Determine the [X, Y] coordinate at the center of the cell enclosing the given text.  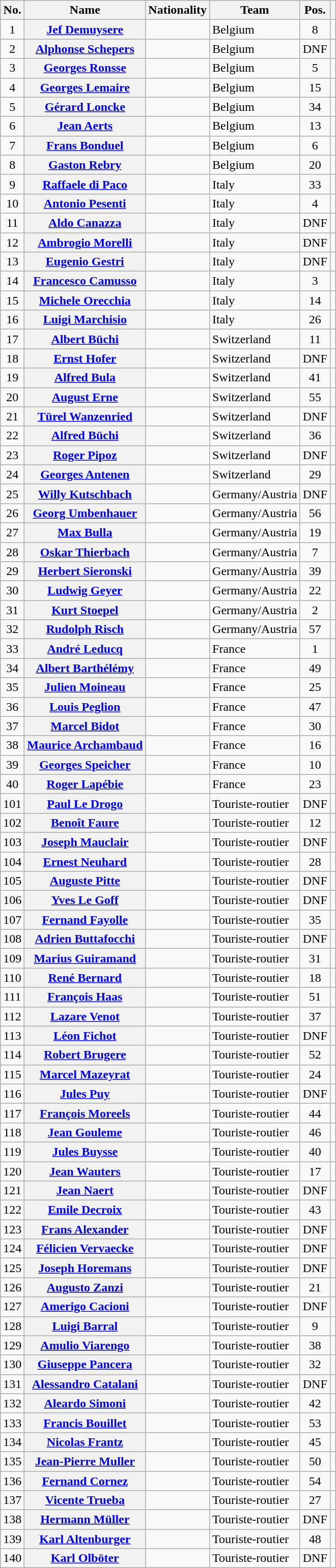
Name [85, 10]
Ernst Hofer [85, 358]
122 [12, 1210]
43 [315, 1210]
Yves Le Goff [85, 900]
101 [12, 803]
Gérard Loncke [85, 107]
112 [12, 1016]
Paul Le Drogo [85, 803]
Robert Brugere [85, 1055]
Georges Lemaire [85, 87]
Alfred Bula [85, 378]
45 [315, 1442]
Albert Büchi [85, 339]
42 [315, 1403]
140 [12, 1558]
52 [315, 1055]
Raffaele di Paco [85, 184]
Rudolph Risch [85, 629]
Nicolas Frantz [85, 1442]
Karl Olböter [85, 1558]
Team [255, 10]
Francesco Camusso [85, 281]
Oskar Thierbach [85, 552]
Jean Aerts [85, 126]
134 [12, 1442]
139 [12, 1539]
Türel Wanzenried [85, 416]
Jean Wauters [85, 1171]
Alfred Büchi [85, 436]
106 [12, 900]
Fernand Fayolle [85, 920]
Antonio Pesenti [85, 203]
Louis Peglion [85, 707]
Marcel Mazeyrat [85, 1074]
49 [315, 668]
Alessandro Catalani [85, 1384]
Ernest Neuhard [85, 862]
Alphonse Schepers [85, 49]
Hermann Müller [85, 1520]
Frans Bonduel [85, 145]
Ludwig Geyer [85, 591]
Karl Altenburger [85, 1539]
115 [12, 1074]
Jules Buysse [85, 1152]
120 [12, 1171]
Herbert Sieronski [85, 571]
44 [315, 1113]
Joseph Mauclair [85, 842]
118 [12, 1132]
Jules Puy [85, 1094]
127 [12, 1307]
56 [315, 513]
111 [12, 997]
126 [12, 1287]
135 [12, 1461]
Julien Moineau [85, 687]
Georges Speicher [85, 765]
Kurt Stoepel [85, 610]
Jef Demuysere [85, 29]
Georg Umbenhauer [85, 513]
116 [12, 1094]
Aleardo Simoni [85, 1403]
109 [12, 958]
François Moreels [85, 1113]
114 [12, 1055]
Benoît Faure [85, 823]
131 [12, 1384]
138 [12, 1520]
Jean Gouleme [85, 1132]
Max Bulla [85, 532]
121 [12, 1191]
128 [12, 1326]
Nationality [178, 10]
Joseph Horemans [85, 1268]
119 [12, 1152]
Ambrogio Morelli [85, 243]
105 [12, 881]
François Haas [85, 997]
57 [315, 629]
124 [12, 1249]
Amulio Viarengo [85, 1345]
Roger Lapébie [85, 784]
Willy Kutschbach [85, 494]
Emile Decroix [85, 1210]
Gaston Rebry [85, 165]
Albert Barthélémy [85, 668]
Aldo Canazza [85, 223]
Augusto Zanzi [85, 1287]
133 [12, 1423]
48 [315, 1539]
Adrien Buttafocchi [85, 939]
Marcel Bidot [85, 726]
130 [12, 1365]
Michele Orecchia [85, 300]
54 [315, 1481]
Eugenio Gestri [85, 262]
47 [315, 707]
104 [12, 862]
René Bernard [85, 978]
Jean Naert [85, 1191]
129 [12, 1345]
Frans Alexander [85, 1229]
103 [12, 842]
Félicien Vervaecke [85, 1249]
No. [12, 10]
41 [315, 378]
Georges Antenen [85, 474]
Fernand Cornez [85, 1481]
Lazare Venot [85, 1016]
August Erne [85, 397]
110 [12, 978]
117 [12, 1113]
Auguste Pitte [85, 881]
Amerigo Cacioni [85, 1307]
113 [12, 1036]
Francis Bouillet [85, 1423]
125 [12, 1268]
Georges Ronsse [85, 68]
Marius Guiramand [85, 958]
Vicente Trueba [85, 1500]
108 [12, 939]
Luigi Barral [85, 1326]
Luigi Marchisio [85, 320]
André Leducq [85, 649]
123 [12, 1229]
Léon Fichot [85, 1036]
50 [315, 1461]
132 [12, 1403]
Jean-Pierre Muller [85, 1461]
53 [315, 1423]
102 [12, 823]
55 [315, 397]
137 [12, 1500]
51 [315, 997]
136 [12, 1481]
Roger Pipoz [85, 455]
Maurice Archambaud [85, 745]
46 [315, 1132]
107 [12, 920]
Pos. [315, 10]
Giuseppe Pancera [85, 1365]
